Provide the (x, y) coordinate of the cell's center where the given text is located.  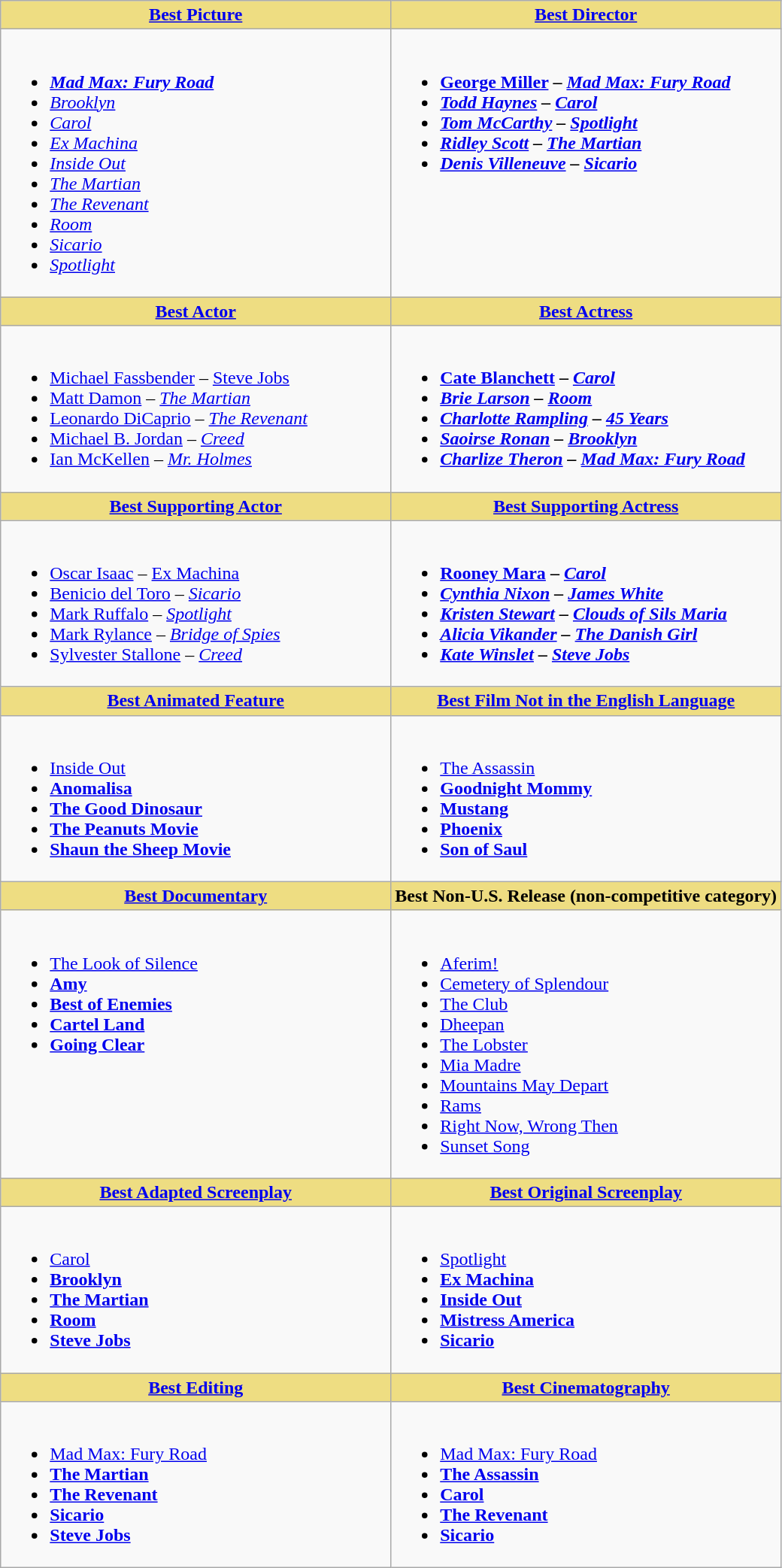
The Look of SilenceAmyBest of EnemiesCartel LandGoing Clear (195, 1044)
Rooney Mara – CarolCynthia Nixon – James WhiteKristen Stewart – Clouds of Sils MariaAlicia Vikander – The Danish GirlKate Winslet – Steve Jobs (586, 603)
Best Animated Feature (195, 701)
Best Editing (195, 1388)
Best Actor (195, 311)
Mad Max: Fury RoadThe MartianThe RevenantSicarioSteve Jobs (195, 1485)
Best Original Screenplay (586, 1192)
Best Film Not in the English Language (586, 701)
Best Actress (586, 311)
Best Adapted Screenplay (195, 1192)
Best Non-U.S. Release (non-competitive category) (586, 896)
CarolBrooklynThe MartianRoomSteve Jobs (195, 1289)
Best Supporting Actress (586, 506)
Best Picture (195, 15)
Mad Max: Fury RoadBrooklynCarolEx MachinaInside OutThe MartianThe RevenantRoomSicarioSpotlight (195, 163)
The AssassinGoodnight MommyMustangPhoenixSon of Saul (586, 799)
George Miller – Mad Max: Fury RoadTodd Haynes – CarolTom McCarthy – SpotlightRidley Scott – The MartianDenis Villeneuve – Sicario (586, 163)
Best Documentary (195, 896)
Best Director (586, 15)
Mad Max: Fury RoadThe AssassinCarolThe RevenantSicario (586, 1485)
Best Supporting Actor (195, 506)
Cate Blanchett – CarolBrie Larson – RoomCharlotte Rampling – 45 YearsSaoirse Ronan – BrooklynCharlize Theron – Mad Max: Fury Road (586, 409)
Inside OutAnomalisaThe Good DinosaurThe Peanuts MovieShaun the Sheep Movie (195, 799)
Best Cinematography (586, 1388)
Oscar Isaac – Ex MachinaBenicio del Toro – SicarioMark Ruffalo – SpotlightMark Rylance – Bridge of SpiesSylvester Stallone – Creed (195, 603)
SpotlightEx MachinaInside OutMistress AmericaSicario (586, 1289)
Michael Fassbender – Steve JobsMatt Damon – The MartianLeonardo DiCaprio – The RevenantMichael B. Jordan – CreedIan McKellen – Mr. Holmes (195, 409)
Aferim!Cemetery of SplendourThe ClubDheepanThe LobsterMia MadreMountains May DepartRamsRight Now, Wrong ThenSunset Song (586, 1044)
